Detect which cell encompasses the target text, then output its [x, y] center coordinate. 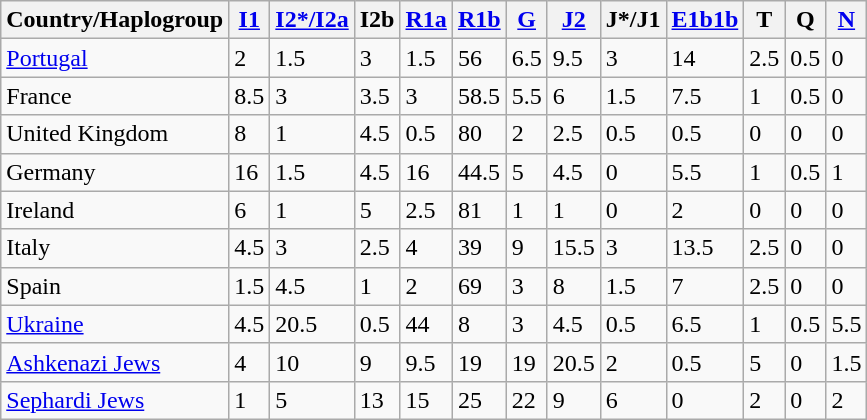
15.5 [574, 248]
39 [479, 248]
13 [377, 400]
44 [426, 324]
Ukraine [115, 324]
E1b1b [705, 20]
J2 [574, 20]
Ashkenazi Jews [115, 362]
I1 [250, 20]
80 [479, 134]
7.5 [705, 96]
22 [526, 400]
Sephardi Jews [115, 400]
Ireland [115, 210]
Portugal [115, 58]
Italy [115, 248]
N [846, 20]
T [764, 20]
56 [479, 58]
44.5 [479, 172]
Germany [115, 172]
United Kingdom [115, 134]
69 [479, 286]
7 [705, 286]
10 [312, 362]
R1b [479, 20]
8.5 [250, 96]
3.5 [377, 96]
25 [479, 400]
G [526, 20]
I2b [377, 20]
R1a [426, 20]
15 [426, 400]
France [115, 96]
13.5 [705, 248]
Q [806, 20]
Country/Haplogroup [115, 20]
58.5 [479, 96]
Spain [115, 286]
14 [705, 58]
I2*/I2a [312, 20]
J*/J1 [633, 20]
81 [479, 210]
